Return [X, Y] of the center of cell containing provided text 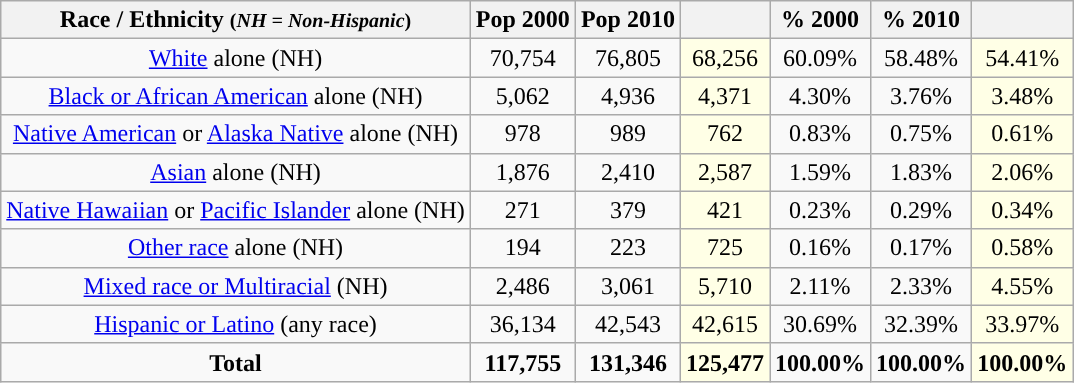
5,710 [724, 286]
194 [522, 248]
2.06% [1022, 172]
Pop 2000 [522, 20]
54.41% [1022, 58]
2.11% [820, 286]
Native American or Alaska Native alone (NH) [236, 134]
Mixed race or Multiracial (NH) [236, 286]
989 [628, 134]
978 [522, 134]
Pop 2010 [628, 20]
% 2000 [820, 20]
Hispanic or Latino (any race) [236, 324]
% 2010 [922, 20]
223 [628, 248]
76,805 [628, 58]
30.69% [820, 324]
421 [724, 210]
379 [628, 210]
Total [236, 362]
0.17% [922, 248]
4.30% [820, 96]
2.33% [922, 286]
33.97% [1022, 324]
White alone (NH) [236, 58]
4.55% [1022, 286]
70,754 [522, 58]
3,061 [628, 286]
Race / Ethnicity (NH = Non-Hispanic) [236, 20]
271 [522, 210]
0.23% [820, 210]
32.39% [922, 324]
131,346 [628, 362]
5,062 [522, 96]
68,256 [724, 58]
1.83% [922, 172]
4,936 [628, 96]
60.09% [820, 58]
3.76% [922, 96]
0.58% [1022, 248]
0.83% [820, 134]
3.48% [1022, 96]
125,477 [724, 362]
2,486 [522, 286]
Asian alone (NH) [236, 172]
Black or African American alone (NH) [236, 96]
42,615 [724, 324]
0.16% [820, 248]
1.59% [820, 172]
Native Hawaiian or Pacific Islander alone (NH) [236, 210]
36,134 [522, 324]
0.34% [1022, 210]
58.48% [922, 58]
0.61% [1022, 134]
117,755 [522, 362]
4,371 [724, 96]
0.29% [922, 210]
725 [724, 248]
2,410 [628, 172]
762 [724, 134]
0.75% [922, 134]
1,876 [522, 172]
2,587 [724, 172]
42,543 [628, 324]
Other race alone (NH) [236, 248]
